Return the [x, y] coordinate for the center point of the cell that contains the specified text.  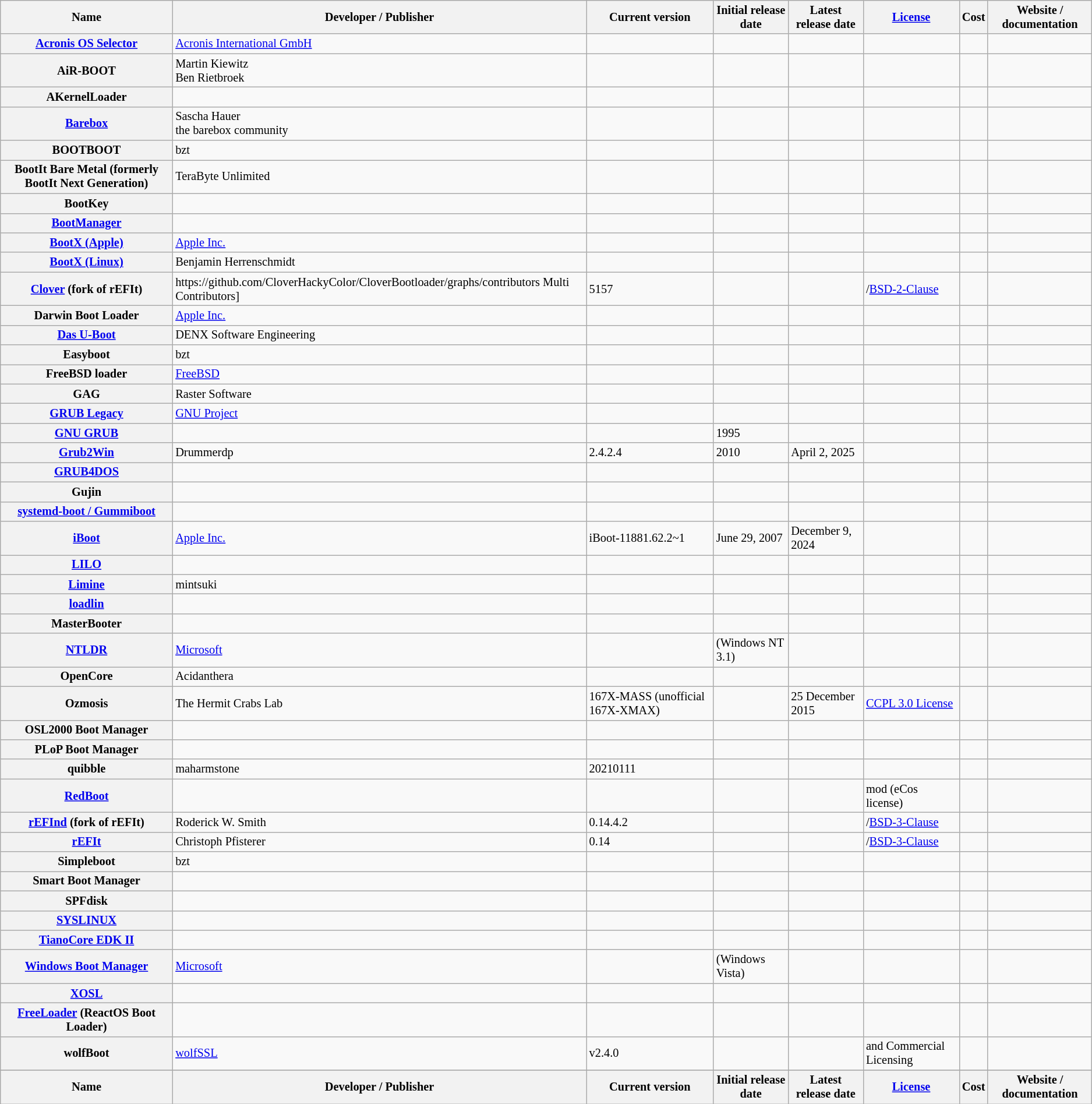
MasterBooter [87, 623]
Martin KiewitzBen Rietbroek [379, 70]
Drummerdp [379, 453]
GNU GRUB [87, 433]
GAG [87, 394]
Smart Boot Manager [87, 881]
DENX Software Engineering [379, 335]
quibble [87, 769]
Easyboot [87, 355]
Acidanthera [379, 676]
SYSLINUX [87, 920]
OSL2000 Boot Manager [87, 730]
iBoot-11881.62.2~1 [650, 538]
Gujin [87, 492]
Acronis International GmbH [379, 44]
wolfSSL [379, 1053]
mintsuki [379, 584]
maharmstone [379, 769]
Roderick W. Smith [379, 822]
BootManager [87, 223]
systemd-boot / Gummiboot [87, 512]
20210111 [650, 769]
1995 [751, 433]
LILO [87, 565]
FreeBSD loader [87, 374]
Darwin Boot Loader [87, 315]
rEFIt [87, 842]
Clover (fork of rEFIt) [87, 289]
CCPL 3.0 License [911, 703]
SPFdisk [87, 901]
BootIt Bare Metal (formerly BootIt Next Generation) [87, 177]
AiR-BOOT [87, 70]
GRUB Legacy [87, 413]
wolfBoot [87, 1053]
167X-MASS (unofficial 167X-XMAX) [650, 703]
(Windows Vista) [751, 967]
Benjamin Herrenschmidt [379, 262]
Grub2Win [87, 453]
June 29, 2007 [751, 538]
loadlin [87, 604]
https://github.com/CloverHackyColor/CloverBootloader/graphs/contributors Multi Contributors] [379, 289]
December 9, 2024 [826, 538]
Limine [87, 584]
Ozmosis [87, 703]
AKernelLoader [87, 97]
TeraByte Unlimited [379, 177]
The Hermit Crabs Lab [379, 703]
0.14.4.2 [650, 822]
GNU Project [379, 413]
FreeLoader (ReactOS Boot Loader) [87, 1020]
BootX (Linux) [87, 262]
FreeBSD [379, 374]
2010 [751, 453]
rEFInd (fork of rEFIt) [87, 822]
(Windows NT 3.1) [751, 650]
0.14 [650, 842]
Sascha Hauerthe barebox community [379, 124]
and Commercial Licensing [911, 1053]
BootKey [87, 203]
Windows Boot Manager [87, 967]
2.4.2.4 [650, 453]
/BSD-2-Clause [911, 289]
v2.4.0 [650, 1053]
25 December 2015 [826, 703]
Acronis OS Selector [87, 44]
Barebox [87, 124]
NTLDR [87, 650]
GRUB4DOS [87, 472]
XOSL [87, 993]
April 2, 2025 [826, 453]
PLoP Boot Manager [87, 749]
Christoph Pfisterer [379, 842]
Raster Software [379, 394]
iBoot [87, 538]
5157 [650, 289]
BootX (Apple) [87, 242]
BOOTBOOT [87, 150]
Das U-Boot [87, 335]
mod (eCos license) [911, 796]
Simpleboot [87, 862]
OpenCore [87, 676]
TianoCore EDK II [87, 940]
RedBoot [87, 796]
